Capture the cell that displays the provided text and extract its [X, Y] central coordinate. 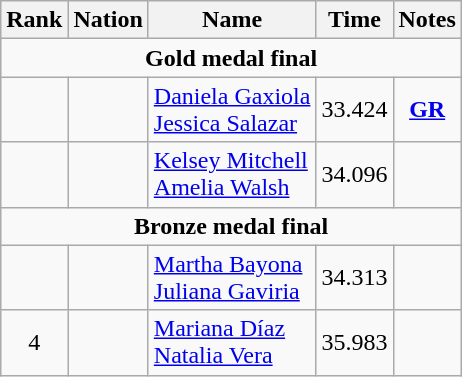
Time [354, 20]
Mariana DíazNatalia Vera [232, 342]
34.096 [354, 174]
GR [427, 110]
Notes [427, 20]
4 [34, 342]
Gold medal final [232, 58]
34.313 [354, 278]
33.424 [354, 110]
35.983 [354, 342]
Rank [34, 20]
Martha BayonaJuliana Gaviria [232, 278]
Nation [108, 20]
Name [232, 20]
Bronze medal final [232, 226]
Kelsey MitchellAmelia Walsh [232, 174]
Daniela GaxiolaJessica Salazar [232, 110]
